Locate the cell with the specified text and output its [x, y] center coordinate. 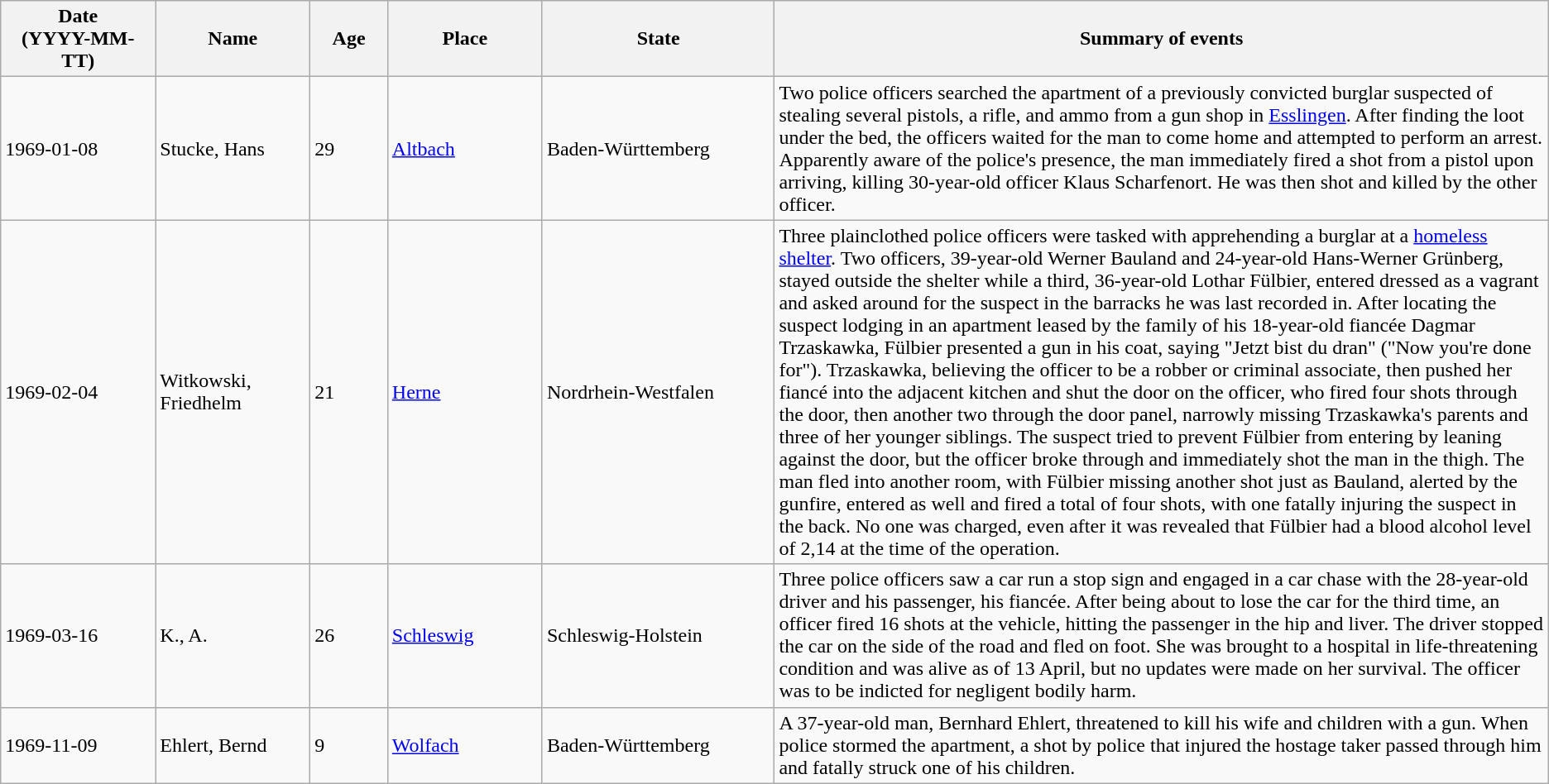
1969-03-16 [78, 635]
Schleswig [465, 635]
Name [233, 39]
Witkowski, Friedhelm [233, 392]
Nordrhein-Westfalen [659, 392]
Herne [465, 392]
1969-01-08 [78, 149]
Schleswig-Holstein [659, 635]
Age [349, 39]
1969-02-04 [78, 392]
Summary of events [1162, 39]
Ehlert, Bernd [233, 745]
Date(YYYY-MM-TT) [78, 39]
21 [349, 392]
K., A. [233, 635]
26 [349, 635]
1969-11-09 [78, 745]
State [659, 39]
9 [349, 745]
Wolfach [465, 745]
Stucke, Hans [233, 149]
Place [465, 39]
Altbach [465, 149]
29 [349, 149]
